For the text-containing cell, return its midpoint in (X, Y) coordinate format. 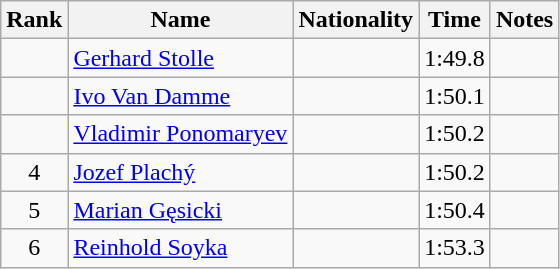
5 (34, 210)
1:53.3 (455, 248)
Marian Gęsicki (180, 210)
Jozef Plachý (180, 172)
1:50.4 (455, 210)
6 (34, 248)
Gerhard Stolle (180, 58)
Notes (524, 20)
Ivo Van Damme (180, 96)
1:50.1 (455, 96)
Time (455, 20)
Reinhold Soyka (180, 248)
Vladimir Ponomaryev (180, 134)
Rank (34, 20)
4 (34, 172)
Nationality (356, 20)
Name (180, 20)
1:49.8 (455, 58)
